Capture the cell that displays the provided text and extract its [x, y] central coordinate. 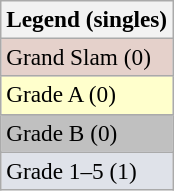
Legend (singles) [87, 19]
Grade B (0) [87, 133]
Grade A (0) [87, 95]
Grade 1–5 (1) [87, 170]
Grand Slam (0) [87, 57]
